Search for the cell housing the specified text and yield its [X, Y] center coordinate. 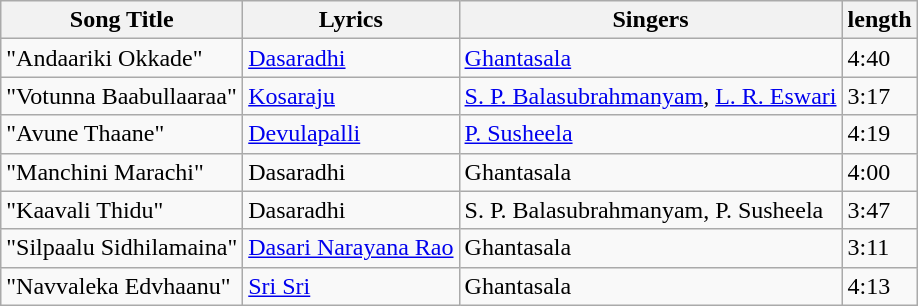
S. P. Balasubrahmanyam, L. R. Eswari [650, 96]
Singers [650, 20]
Devulapalli [351, 134]
4:19 [880, 134]
P. Susheela [650, 134]
3:47 [880, 210]
"Silpaalu Sidhilamaina" [122, 248]
S. P. Balasubrahmanyam, P. Susheela [650, 210]
3:17 [880, 96]
Kosaraju [351, 96]
Song Title [122, 20]
4:13 [880, 286]
"Navvaleka Edvhaanu" [122, 286]
length [880, 20]
Dasari Narayana Rao [351, 248]
3:11 [880, 248]
Sri Sri [351, 286]
"Andaariki Okkade" [122, 58]
"Manchini Marachi" [122, 172]
4:40 [880, 58]
4:00 [880, 172]
"Votunna Baabullaaraa" [122, 96]
Lyrics [351, 20]
"Avune Thaane" [122, 134]
"Kaavali Thidu" [122, 210]
